For the text-containing cell, return its midpoint in (x, y) coordinate format. 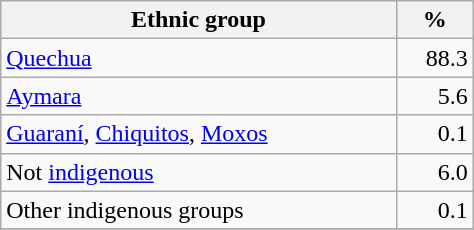
Guaraní, Chiquitos, Moxos (198, 134)
% (434, 20)
Ethnic group (198, 20)
5.6 (434, 96)
Other indigenous groups (198, 210)
Not indigenous (198, 172)
Quechua (198, 58)
6.0 (434, 172)
Aymara (198, 96)
88.3 (434, 58)
